Scan for the cell matching the given text and deliver its [X, Y] coordinate at center. 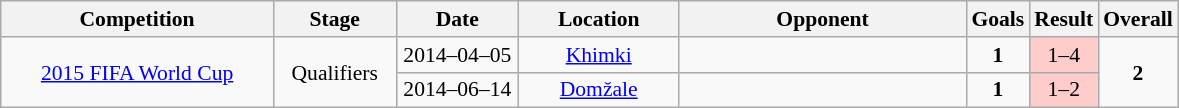
Overall [1138, 19]
2014–06–14 [458, 90]
Domžale [599, 90]
Result [1064, 19]
Goals [998, 19]
2014–04–05 [458, 55]
Location [599, 19]
Date [458, 19]
Competition [138, 19]
1–4 [1064, 55]
2 [1138, 72]
Qualifiers [334, 72]
1–2 [1064, 90]
Stage [334, 19]
Opponent [823, 19]
Khimki [599, 55]
2015 FIFA World Cup [138, 72]
